Extract the (X, Y) coordinate from the center of the cell holding the provided text.  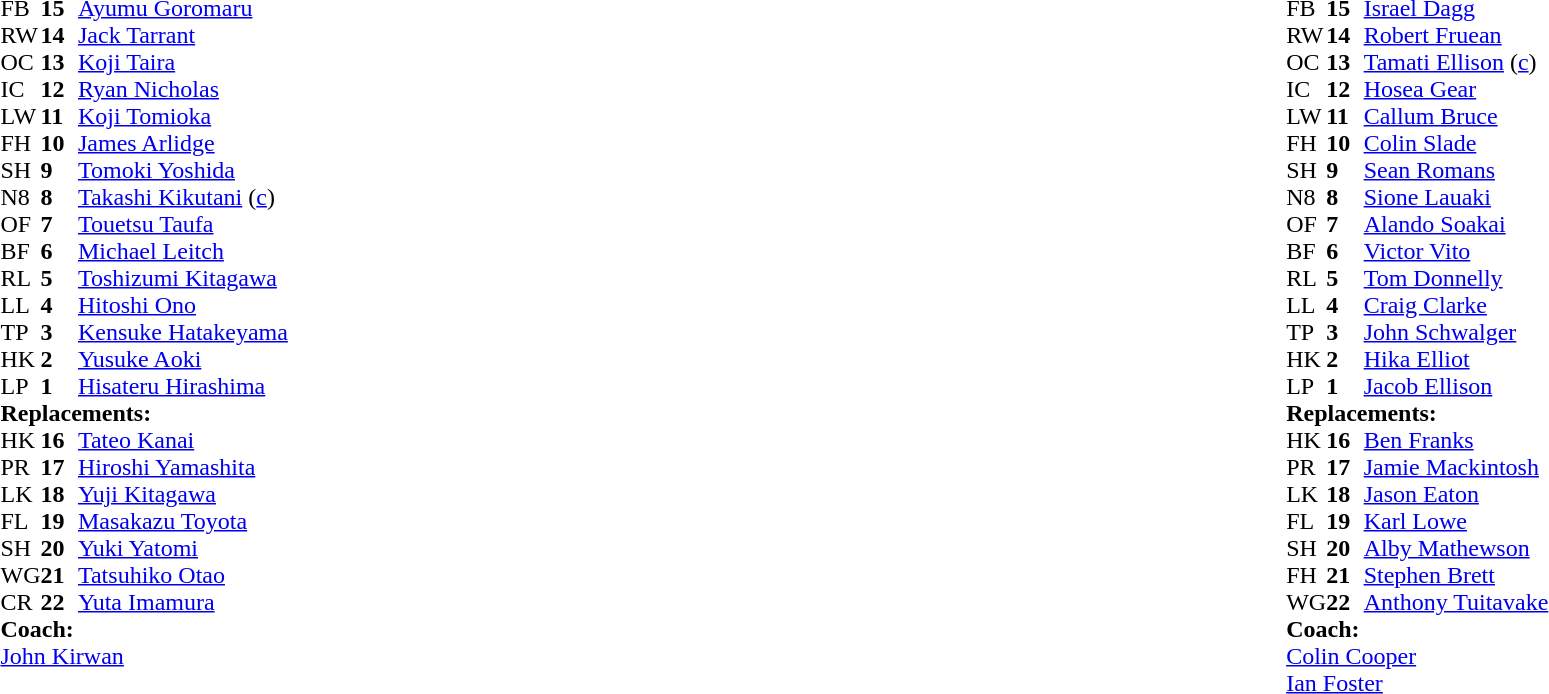
Yuji Kitagawa (183, 494)
Toshizumi Kitagawa (183, 278)
CR (20, 602)
Hosea Gear (1456, 90)
Tom Donnelly (1456, 278)
Koji Tomioka (183, 116)
Karl Lowe (1456, 522)
Alby Mathewson (1456, 548)
Jason Eaton (1456, 494)
Jamie Mackintosh (1456, 468)
Koji Taira (183, 62)
James Arlidge (183, 144)
Stephen Brett (1456, 576)
Michael Leitch (183, 252)
Robert Fruean (1456, 36)
Anthony Tuitavake (1456, 602)
Hitoshi Ono (183, 306)
Touetsu Taufa (183, 224)
Hiroshi Yamashita (183, 468)
Kensuke Hatakeyama (183, 332)
John Kirwan (144, 656)
Yusuke Aoki (183, 360)
Takashi Kikutani (c) (183, 198)
Jacob Ellison (1456, 386)
Hika Elliot (1456, 360)
Masakazu Toyota (183, 522)
Sione Lauaki (1456, 198)
Tateo Kanai (183, 440)
John Schwalger (1456, 332)
Tomoki Yoshida (183, 170)
Ben Franks (1456, 440)
Tatsuhiko Otao (183, 576)
Ryan Nicholas (183, 90)
Yuta Imamura (183, 602)
Yuki Yatomi (183, 548)
Victor Vito (1456, 252)
Alando Soakai (1456, 224)
Jack Tarrant (183, 36)
Callum Bruce (1456, 116)
Colin Slade (1456, 144)
Sean Romans (1456, 170)
Tamati Ellison (c) (1456, 62)
Craig Clarke (1456, 306)
Hisateru Hirashima (183, 386)
